Find where the given text appears and provide that cell's center as (x, y) coordinate. 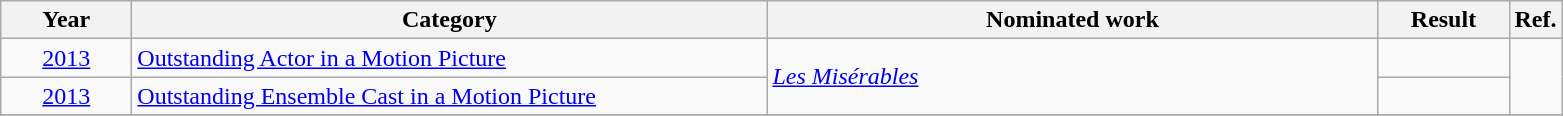
Outstanding Ensemble Cast in a Motion Picture (450, 96)
Result (1444, 20)
Nominated work (1072, 20)
Year (66, 20)
Category (450, 20)
Outstanding Actor in a Motion Picture (450, 58)
Les Misérables (1072, 77)
Ref. (1536, 20)
